Determine the (X, Y) coordinate at the center of the cell enclosing the given text.  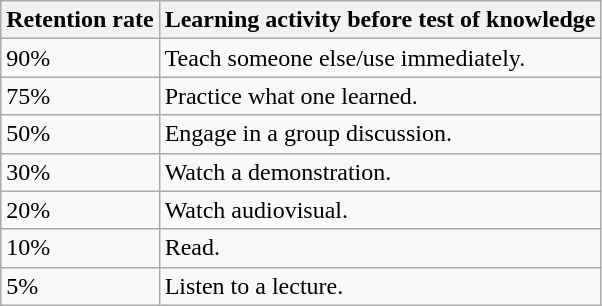
5% (80, 286)
Practice what one learned. (380, 96)
50% (80, 134)
Learning activity before test of knowledge (380, 20)
30% (80, 172)
Listen to a lecture. (380, 286)
Teach someone else/use immediately. (380, 58)
10% (80, 248)
Retention rate (80, 20)
Watch audiovisual. (380, 210)
Engage in a group discussion. (380, 134)
Watch a demonstration. (380, 172)
90% (80, 58)
75% (80, 96)
20% (80, 210)
Read. (380, 248)
